Output the (x, y) coordinate of the center of the cell containing the given text.  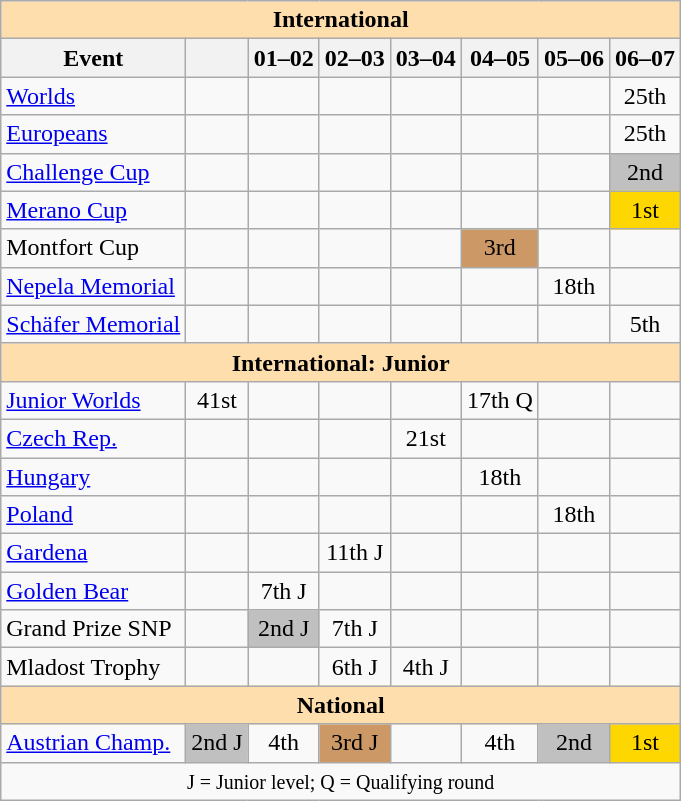
03–04 (426, 58)
21st (426, 438)
Mladost Trophy (94, 667)
Nepela Memorial (94, 286)
Merano Cup (94, 210)
Schäfer Memorial (94, 324)
Gardena (94, 553)
17th Q (500, 400)
Montfort Cup (94, 248)
41st (217, 400)
01–02 (284, 58)
Worlds (94, 96)
Golden Bear (94, 591)
Event (94, 58)
National (341, 705)
5th (644, 324)
Austrian Champ. (94, 743)
6th J (354, 667)
Junior Worlds (94, 400)
02–03 (354, 58)
06–07 (644, 58)
05–06 (574, 58)
Grand Prize SNP (94, 629)
11th J (354, 553)
Czech Rep. (94, 438)
J = Junior level; Q = Qualifying round (341, 781)
Challenge Cup (94, 172)
International: Junior (341, 362)
3rd (500, 248)
International (341, 20)
04–05 (500, 58)
4th J (426, 667)
Poland (94, 515)
3rd J (354, 743)
Europeans (94, 134)
Hungary (94, 477)
